Return [X, Y] of the center of cell containing provided text 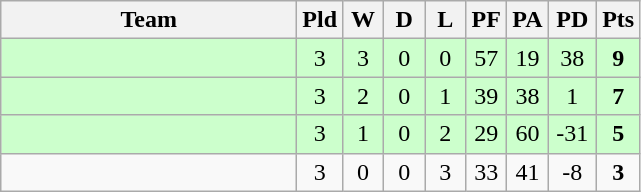
39 [486, 96]
33 [486, 172]
57 [486, 58]
W [364, 20]
9 [618, 58]
41 [528, 172]
Team [149, 20]
PD [572, 20]
19 [528, 58]
60 [528, 134]
L [446, 20]
-31 [572, 134]
PF [486, 20]
29 [486, 134]
7 [618, 96]
Pld [320, 20]
D [404, 20]
Pts [618, 20]
-8 [572, 172]
5 [618, 134]
PA [528, 20]
